Identify which cell holds the provided text, then report its [x, y] central coordinate. 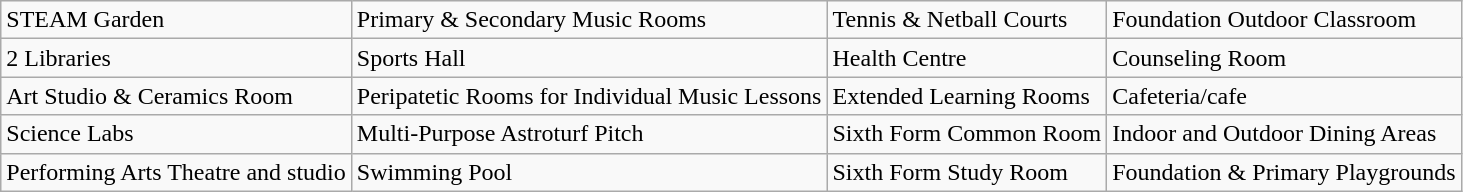
2 Libraries [176, 58]
Primary & Secondary Music Rooms [589, 20]
Tennis & Netball Courts [967, 20]
Foundation & Primary Playgrounds [1284, 172]
Peripatetic Rooms for Individual Music Lessons [589, 96]
Art Studio & Ceramics Room [176, 96]
Health Centre [967, 58]
Sixth Form Common Room [967, 134]
Sixth Form Study Room [967, 172]
Foundation Outdoor Classroom [1284, 20]
Performing Arts Theatre and studio [176, 172]
Counseling Room [1284, 58]
Multi-Purpose Astroturf Pitch [589, 134]
STEAM Garden [176, 20]
Science Labs [176, 134]
Sports Hall [589, 58]
Cafeteria/cafe [1284, 96]
Swimming Pool [589, 172]
Extended Learning Rooms [967, 96]
Indoor and Outdoor Dining Areas [1284, 134]
